Return the [X, Y] coordinate for the center point of the cell that contains the specified text.  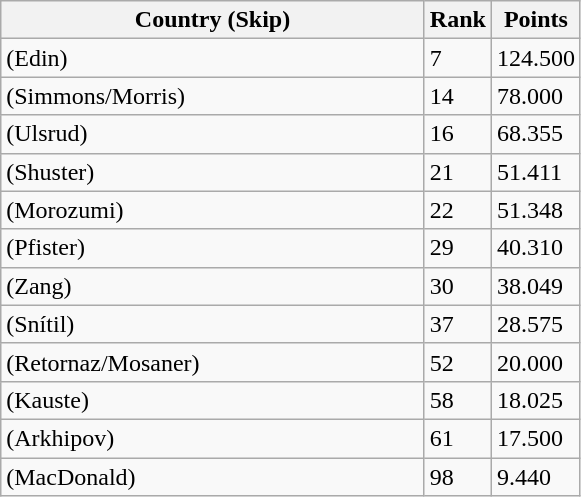
Rank [458, 20]
38.049 [536, 286]
14 [458, 96]
Country (Skip) [213, 20]
(Shuster) [213, 172]
124.500 [536, 58]
28.575 [536, 324]
78.000 [536, 96]
58 [458, 400]
(Kauste) [213, 400]
(Ulsrud) [213, 134]
(Zang) [213, 286]
Points [536, 20]
(Pfister) [213, 248]
68.355 [536, 134]
30 [458, 286]
(Simmons/Morris) [213, 96]
51.411 [536, 172]
52 [458, 362]
18.025 [536, 400]
22 [458, 210]
51.348 [536, 210]
9.440 [536, 477]
(Retornaz/Mosaner) [213, 362]
(Snítil) [213, 324]
17.500 [536, 438]
37 [458, 324]
40.310 [536, 248]
29 [458, 248]
16 [458, 134]
(Arkhipov) [213, 438]
(Edin) [213, 58]
7 [458, 58]
20.000 [536, 362]
98 [458, 477]
(Morozumi) [213, 210]
61 [458, 438]
21 [458, 172]
(MacDonald) [213, 477]
